Determine the (X, Y) coordinate at the center of the cell enclosing the given text.  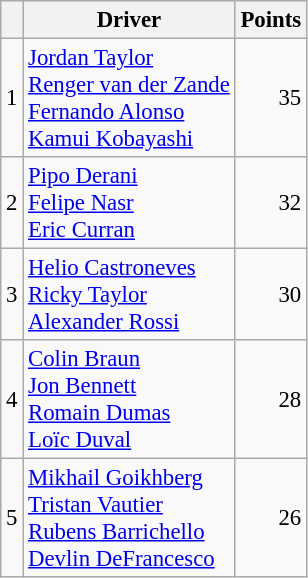
1 (12, 98)
35 (270, 98)
30 (270, 295)
Points (270, 20)
26 (270, 518)
3 (12, 295)
4 (12, 400)
Mikhail Goikhberg Tristan Vautier Rubens Barrichello Devlin DeFrancesco (129, 518)
5 (12, 518)
Driver (129, 20)
Pipo Derani Felipe Nasr Eric Curran (129, 203)
Colin Braun Jon Bennett Romain Dumas Loïc Duval (129, 400)
Jordan Taylor Renger van der Zande Fernando Alonso Kamui Kobayashi (129, 98)
28 (270, 400)
Helio Castroneves Ricky Taylor Alexander Rossi (129, 295)
2 (12, 203)
32 (270, 203)
